Detect which cell encompasses the target text, then output its (x, y) center coordinate. 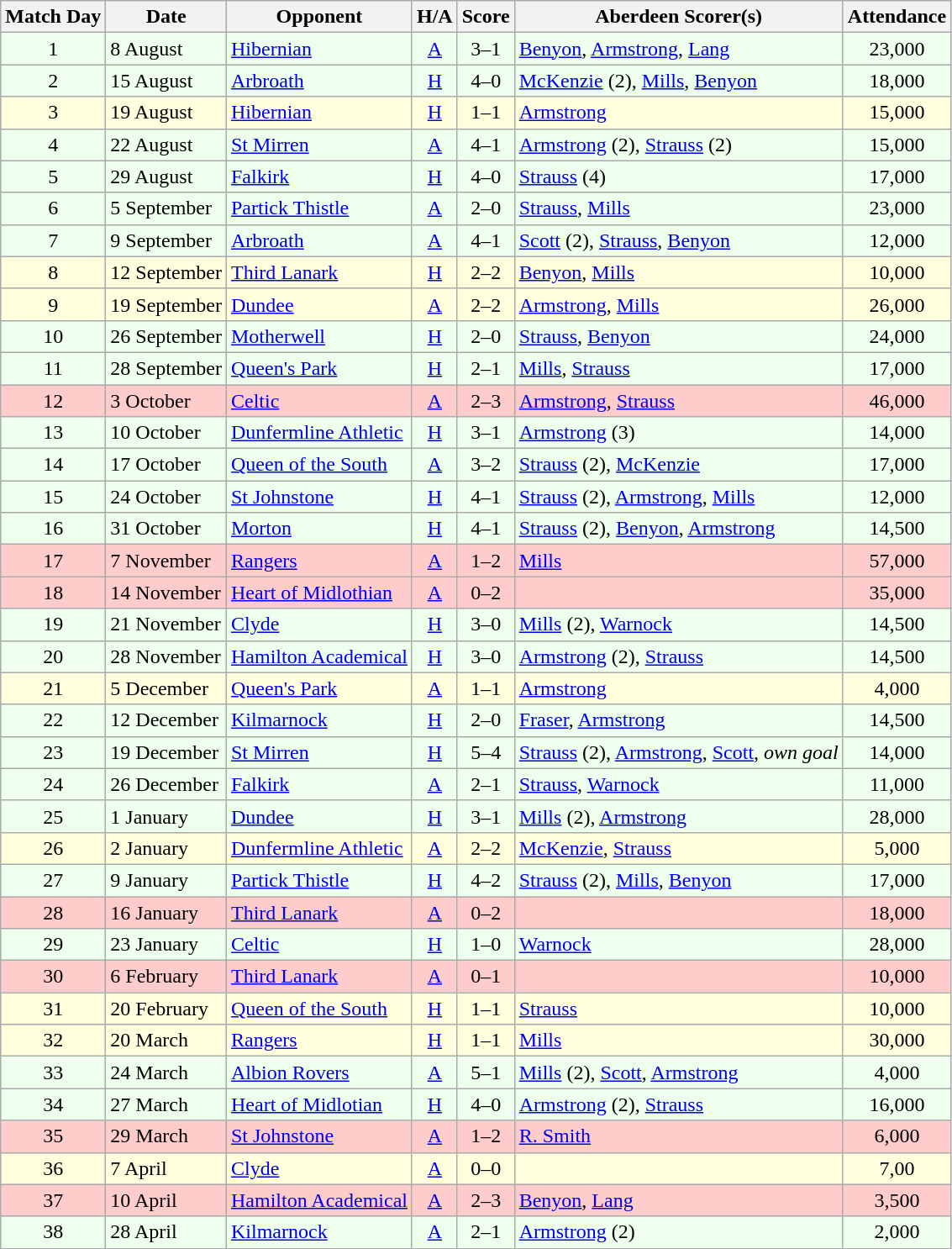
McKenzie (2), Mills, Benyon (679, 81)
Motherwell (319, 336)
1–0 (486, 945)
30 (54, 977)
16,000 (897, 1104)
34 (54, 1104)
1 (54, 49)
8 (54, 272)
12 (54, 401)
Aberdeen Scorer(s) (679, 17)
14 (54, 465)
7 April (166, 1168)
Attendance (897, 17)
3 October (166, 401)
Warnock (679, 945)
6,000 (897, 1136)
24 (54, 784)
26 December (166, 784)
5,000 (897, 848)
29 (54, 945)
Heart of Midlothian (319, 593)
26 September (166, 336)
24,000 (897, 336)
Mills (2), Scott, Armstrong (679, 1072)
25 (54, 816)
26,000 (897, 304)
38 (54, 1232)
18 (54, 593)
11 (54, 368)
4–2 (486, 880)
14 November (166, 593)
H/A (434, 17)
3,500 (897, 1200)
Armstrong (2), Strauss (2) (679, 145)
29 March (166, 1136)
Fraser, Armstrong (679, 720)
6 February (166, 977)
7 November (166, 561)
Armstrong, Mills (679, 304)
Strauss (2), Mills, Benyon (679, 880)
0–1 (486, 977)
57,000 (897, 561)
28 (54, 912)
28 September (166, 368)
21 (54, 688)
Albion Rovers (319, 1072)
19 (54, 624)
9 September (166, 240)
20 March (166, 1041)
Mills, Strauss (679, 368)
5 September (166, 208)
33 (54, 1072)
20 (54, 656)
Armstrong, Strauss (679, 401)
27 March (166, 1104)
10 April (166, 1200)
19 August (166, 113)
Date (166, 17)
8 August (166, 49)
Armstrong (2) (679, 1232)
21 November (166, 624)
Strauss, Mills (679, 208)
Opponent (319, 17)
26 (54, 848)
McKenzie, Strauss (679, 848)
3 (54, 113)
7 (54, 240)
Strauss, Warnock (679, 784)
10 (54, 336)
12 September (166, 272)
36 (54, 1168)
3–2 (486, 465)
17 (54, 561)
13 (54, 433)
6 (54, 208)
17 October (166, 465)
20 February (166, 1009)
28 November (166, 656)
19 September (166, 304)
32 (54, 1041)
23 (54, 752)
31 October (166, 529)
11,000 (897, 784)
Benyon, Mills (679, 272)
4 (54, 145)
Mills (2), Warnock (679, 624)
9 (54, 304)
24 March (166, 1072)
R. Smith (679, 1136)
15 (54, 497)
Mills (2), Armstrong (679, 816)
Strauss (679, 1009)
2 (54, 81)
35,000 (897, 593)
16 January (166, 912)
35 (54, 1136)
7,00 (897, 1168)
Strauss, Benyon (679, 336)
2,000 (897, 1232)
Strauss (2), Benyon, Armstrong (679, 529)
22 August (166, 145)
46,000 (897, 401)
5–1 (486, 1072)
31 (54, 1009)
30,000 (897, 1041)
22 (54, 720)
Strauss (4) (679, 177)
9 January (166, 880)
Armstrong (3) (679, 433)
1 January (166, 816)
24 October (166, 497)
Benyon, Lang (679, 1200)
2 January (166, 848)
5 December (166, 688)
23 January (166, 945)
29 August (166, 177)
Scott (2), Strauss, Benyon (679, 240)
Morton (319, 529)
5–4 (486, 752)
37 (54, 1200)
Score (486, 17)
15 August (166, 81)
Strauss (2), McKenzie (679, 465)
0–0 (486, 1168)
Strauss (2), Armstrong, Mills (679, 497)
16 (54, 529)
Benyon, Armstrong, Lang (679, 49)
12 December (166, 720)
19 December (166, 752)
Strauss (2), Armstrong, Scott, own goal (679, 752)
Heart of Midlotian (319, 1104)
27 (54, 880)
5 (54, 177)
28 April (166, 1232)
10 October (166, 433)
Match Day (54, 17)
